Determine the [X, Y] coordinate at the center of the cell enclosing the given text.  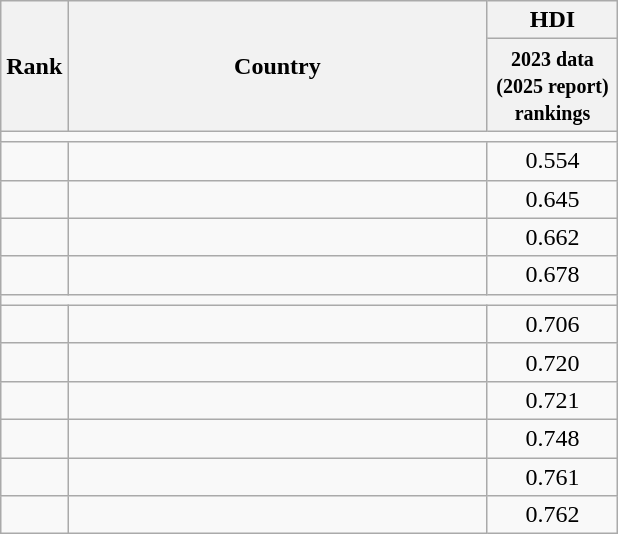
HDI [552, 20]
Rank [34, 66]
0.678 [552, 275]
0.762 [552, 515]
0.554 [552, 161]
0.662 [552, 237]
Country [278, 66]
0.761 [552, 477]
0.721 [552, 400]
0.720 [552, 362]
0.645 [552, 199]
2023 data (2025 report) rankings [552, 85]
0.748 [552, 438]
0.706 [552, 324]
